From the cell containing the given text, extract its center point as (X, Y) coordinate. 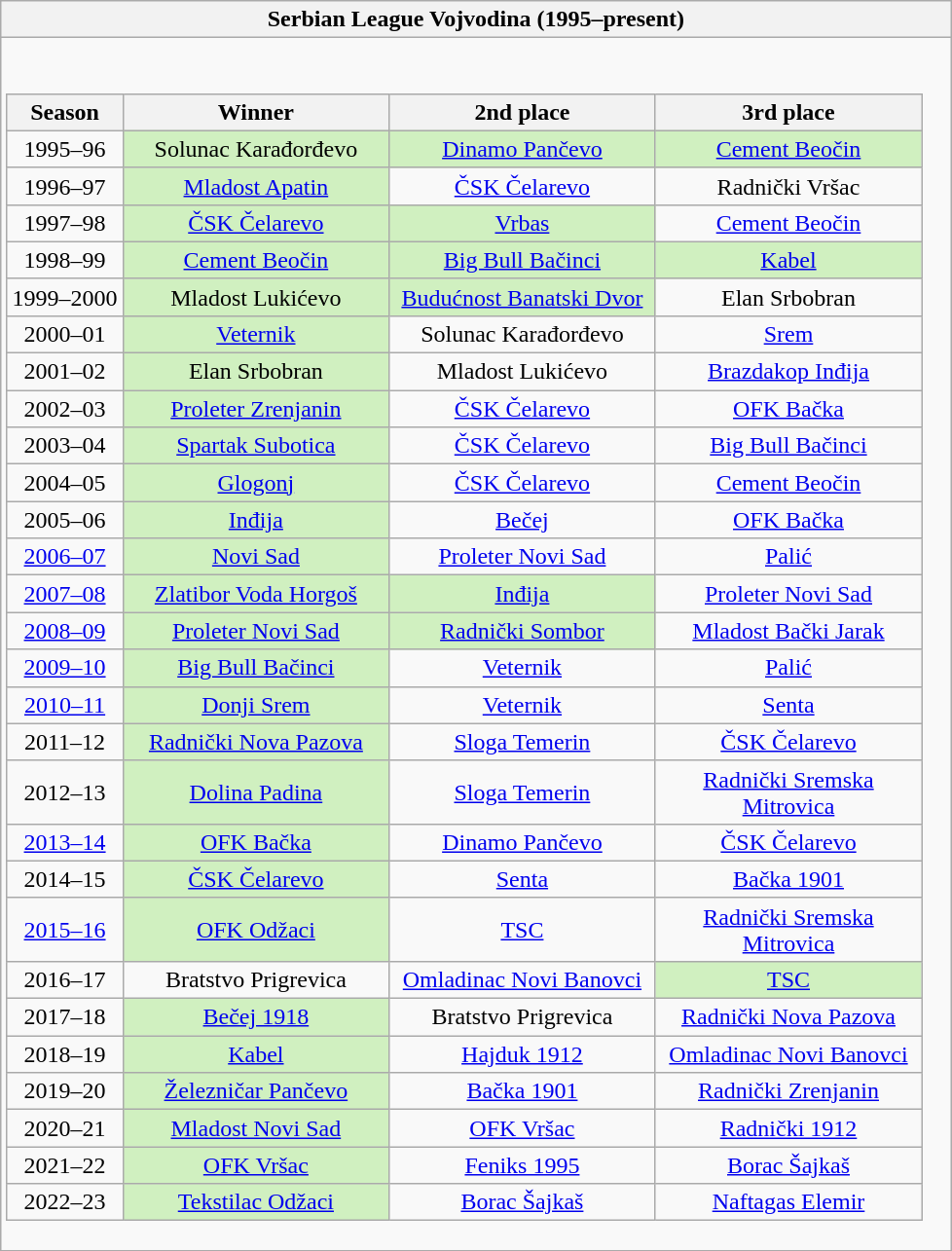
2nd place (523, 112)
Proleter Zrenjanin (256, 409)
Tekstilac Odžaci (256, 1202)
2015–16 (64, 929)
1998–99 (64, 260)
Dolina Padina (256, 792)
Spartak Subotica (256, 446)
2008–09 (64, 631)
2020–21 (64, 1128)
2003–04 (64, 446)
Budućnost Banatski Dvor (523, 297)
2016–17 (64, 979)
2022–23 (64, 1202)
Donji Srem (256, 705)
Mladost Apatin (256, 186)
1997–98 (64, 223)
Srem (788, 334)
2017–18 (64, 1017)
OFK Odžaci (256, 929)
3rd place (788, 112)
2010–11 (64, 705)
Serbian League Vojvodina (1995–present) (476, 19)
Mladost Novi Sad (256, 1128)
Naftagas Elemir (788, 1202)
2005–06 (64, 520)
2007–08 (64, 594)
1999–2000 (64, 297)
2000–01 (64, 334)
2002–03 (64, 409)
Winner (256, 112)
Novi Sad (256, 557)
Bečej 1918 (256, 1017)
2004–05 (64, 483)
Radnički Vršac (788, 186)
2006–07 (64, 557)
Radnički Sombor (523, 631)
2018–19 (64, 1054)
1995–96 (64, 149)
2012–13 (64, 792)
2009–10 (64, 668)
Glogonj (256, 483)
Mladost Bački Jarak (788, 631)
1996–97 (64, 186)
Železničar Pančevo (256, 1091)
Vrbas (523, 223)
2019–20 (64, 1091)
2013–14 (64, 842)
2001–02 (64, 372)
Radnički 1912 (788, 1128)
Season (64, 112)
Bečej (523, 520)
Zlatibor Voda Horgoš (256, 594)
Brazdakop Inđija (788, 372)
Feniks 1995 (523, 1165)
Radnički Zrenjanin (788, 1091)
2021–22 (64, 1165)
2014–15 (64, 879)
Hajduk 1912 (523, 1054)
2011–12 (64, 742)
